Output the [X, Y] coordinate of the center of the cell containing the given text.  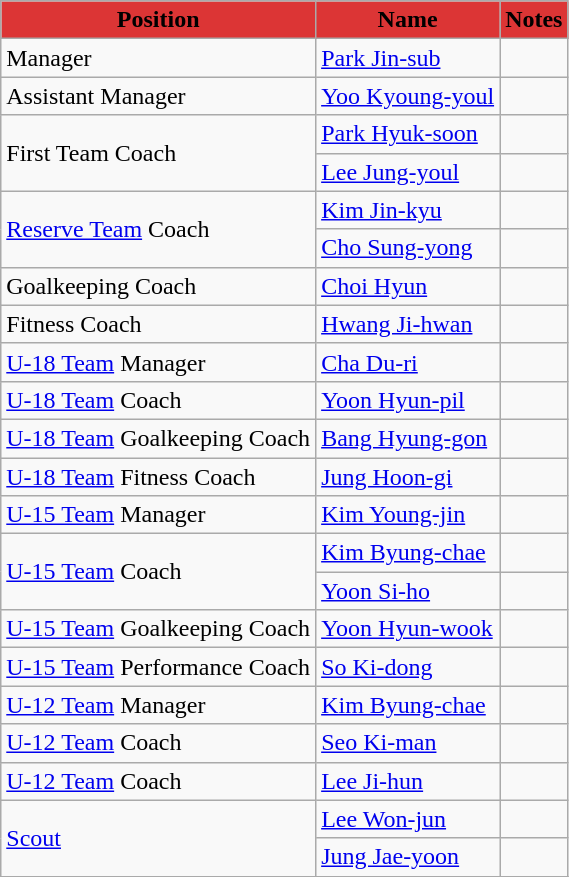
U-18 Team Goalkeeping Coach [158, 438]
Position [158, 20]
Lee Jung-youl [408, 172]
Jung Jae-yoon [408, 857]
U-15 Team Coach [158, 572]
U-18 Team Manager [158, 362]
Lee Ji-hun [408, 781]
Hwang Ji-hwan [408, 324]
Fitness Coach [158, 324]
Cho Sung-yong [408, 248]
Park Hyuk-soon [408, 134]
Yoon Hyun-wook [408, 629]
Yoo Kyoung-youl [408, 96]
Park Jin-sub [408, 58]
U-12 Team Manager [158, 705]
U-18 Team Coach [158, 400]
First Team Coach [158, 153]
Cha Du-ri [408, 362]
Assistant Manager [158, 96]
Yoon Hyun-pil [408, 400]
Scout [158, 838]
Manager [158, 58]
Name [408, 20]
Jung Hoon-gi [408, 477]
Seo Ki-man [408, 743]
Goalkeeping Coach [158, 286]
U-15 Team Performance Coach [158, 667]
Choi Hyun [408, 286]
U-18 Team Fitness Coach [158, 477]
Kim Jin-kyu [408, 210]
Lee Won-jun [408, 819]
U-15 Team Goalkeeping Coach [158, 629]
Kim Young-jin [408, 515]
Bang Hyung-gon [408, 438]
Reserve Team Coach [158, 229]
So Ki-dong [408, 667]
Yoon Si-ho [408, 591]
Notes [534, 20]
U-15 Team Manager [158, 515]
